Locate the cell with the specified text and output its (x, y) center coordinate. 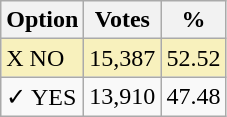
52.52 (194, 58)
13,910 (122, 97)
Votes (122, 20)
15,387 (122, 58)
X NO (42, 58)
47.48 (194, 97)
✓ YES (42, 97)
% (194, 20)
Option (42, 20)
